Capture the cell that displays the provided text and extract its [X, Y] central coordinate. 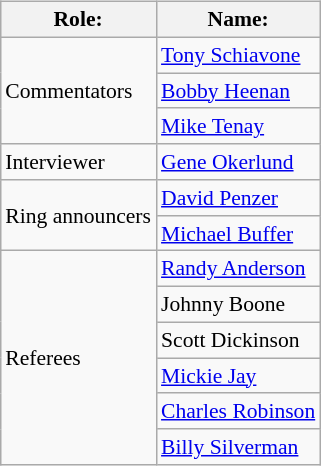
David Penzer [238, 198]
Michael Buffer [238, 233]
Referees [78, 358]
Randy Anderson [238, 269]
Mike Tenay [238, 126]
Role: [78, 20]
Scott Dickinson [238, 340]
Gene Okerlund [238, 162]
Bobby Heenan [238, 91]
Johnny Boone [238, 305]
Billy Silverman [238, 447]
Charles Robinson [238, 411]
Mickie Jay [238, 376]
Name: [238, 20]
Tony Schiavone [238, 55]
Interviewer [78, 162]
Commentators [78, 90]
Ring announcers [78, 216]
